For the text-containing cell, return its midpoint in (X, Y) coordinate format. 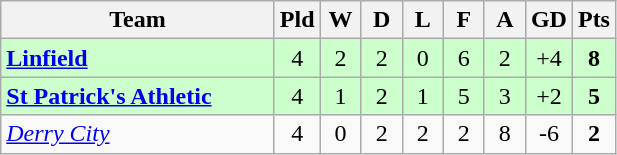
Derry City (138, 134)
F (464, 20)
W (340, 20)
L (422, 20)
Team (138, 20)
St Patrick's Athletic (138, 96)
GD (548, 20)
+4 (548, 58)
6 (464, 58)
Pld (297, 20)
A (504, 20)
+2 (548, 96)
D (382, 20)
3 (504, 96)
Linfield (138, 58)
-6 (548, 134)
Pts (594, 20)
